Return the [x, y] coordinate for the center point of the cell that contains the specified text.  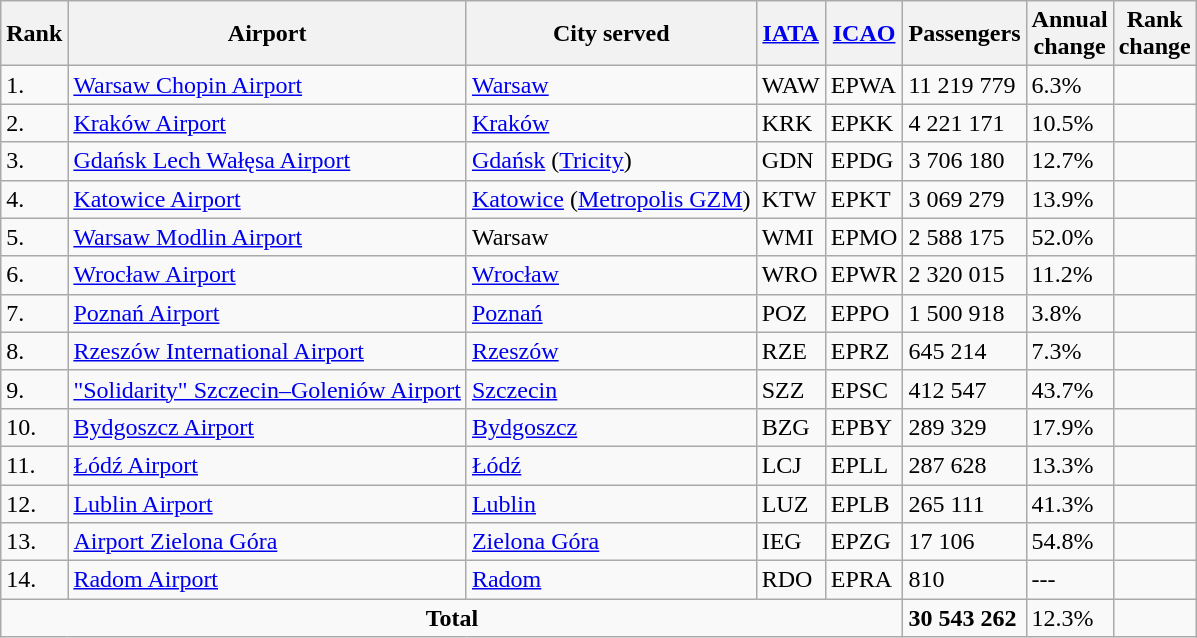
Lublin Airport [268, 503]
10. [34, 427]
EPRZ [864, 351]
EPLB [864, 503]
Rzeszów [611, 351]
KRK [790, 123]
810 [964, 580]
14. [34, 580]
Warsaw Modlin Airport [268, 237]
ICAO [864, 34]
412 547 [964, 389]
3 069 279 [964, 199]
Radom [611, 580]
Kraków [611, 123]
Airport [268, 34]
LCJ [790, 465]
EPPO [864, 313]
Katowice (Metropolis GZM) [611, 199]
7.3% [1070, 351]
Annualchange [1070, 34]
Gdańsk Lech Wałęsa Airport [268, 161]
3 706 180 [964, 161]
Zielona Góra [611, 542]
11.2% [1070, 275]
Airport Zielona Góra [268, 542]
Rzeszów International Airport [268, 351]
EPDG [864, 161]
12.7% [1070, 161]
5. [34, 237]
645 214 [964, 351]
3.8% [1070, 313]
Łódź Airport [268, 465]
2. [34, 123]
"Solidarity" Szczecin–Goleniów Airport [268, 389]
GDN [790, 161]
52.0% [1070, 237]
Poznań Airport [268, 313]
287 628 [964, 465]
2 588 175 [964, 237]
Szczecin [611, 389]
IATA [790, 34]
City served [611, 34]
SZZ [790, 389]
13.9% [1070, 199]
289 329 [964, 427]
17.9% [1070, 427]
Bydgoszcz Airport [268, 427]
Katowice Airport [268, 199]
EPWA [864, 85]
EPMO [864, 237]
Lublin [611, 503]
Warsaw Chopin Airport [268, 85]
4 221 171 [964, 123]
11. [34, 465]
WMI [790, 237]
LUZ [790, 503]
3. [34, 161]
17 106 [964, 542]
Kraków Airport [268, 123]
EPSC [864, 389]
Gdańsk (Tricity) [611, 161]
7. [34, 313]
13.3% [1070, 465]
Radom Airport [268, 580]
Bydgoszcz [611, 427]
IEG [790, 542]
Rankchange [1154, 34]
30 543 262 [964, 618]
WAW [790, 85]
WRO [790, 275]
EPLL [864, 465]
9. [34, 389]
6.3% [1070, 85]
RDO [790, 580]
41.3% [1070, 503]
POZ [790, 313]
Wrocław Airport [268, 275]
8. [34, 351]
4. [34, 199]
13. [34, 542]
2 320 015 [964, 275]
EPZG [864, 542]
6. [34, 275]
EPKK [864, 123]
EPWR [864, 275]
Wrocław [611, 275]
12. [34, 503]
Total [452, 618]
43.7% [1070, 389]
Rank [34, 34]
265 111 [964, 503]
--- [1070, 580]
EPKT [864, 199]
12.3% [1070, 618]
RZE [790, 351]
EPRA [864, 580]
Poznań [611, 313]
Łódź [611, 465]
1 500 918 [964, 313]
1. [34, 85]
BZG [790, 427]
54.8% [1070, 542]
11 219 779 [964, 85]
10.5% [1070, 123]
Passengers [964, 34]
KTW [790, 199]
EPBY [864, 427]
